Capture the cell that displays the provided text and extract its (x, y) central coordinate. 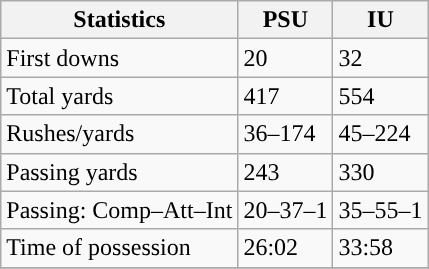
Rushes/yards (120, 134)
243 (286, 172)
36–174 (286, 134)
32 (380, 58)
20 (286, 58)
20–37–1 (286, 210)
First downs (120, 58)
35–55–1 (380, 210)
45–224 (380, 134)
Statistics (120, 20)
Passing: Comp–Att–Int (120, 210)
Passing yards (120, 172)
330 (380, 172)
Time of possession (120, 248)
33:58 (380, 248)
554 (380, 96)
IU (380, 20)
Total yards (120, 96)
26:02 (286, 248)
PSU (286, 20)
417 (286, 96)
